From the cell containing the given text, extract its center point as [X, Y] coordinate. 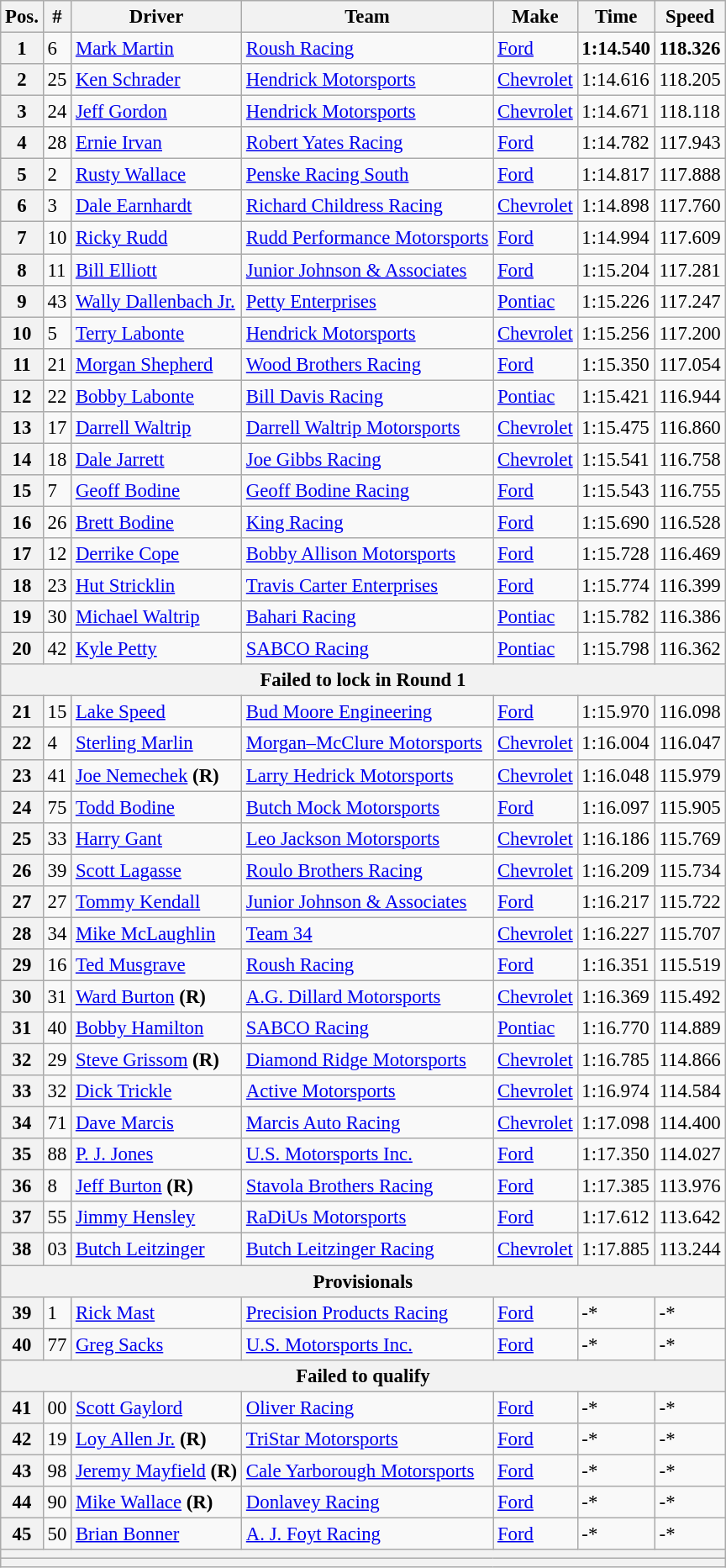
116.528 [690, 522]
Penske Racing South [368, 175]
115.734 [690, 870]
Greg Sacks [156, 1344]
Oliver Racing [368, 1407]
Sterling Marlin [156, 744]
1:15.728 [616, 554]
Wally Dallenbach Jr. [156, 301]
113.976 [690, 1186]
Bobby Hamilton [156, 1028]
117.888 [690, 175]
115.707 [690, 933]
114.400 [690, 1123]
Butch Leitzinger [156, 1249]
117.760 [690, 206]
1:14.540 [616, 49]
Bahari Racing [368, 617]
Diamond Ridge Motorsports [368, 1060]
1:17.885 [616, 1249]
Precision Products Racing [368, 1312]
Travis Carter Enterprises [368, 586]
118.326 [690, 49]
1:16.770 [616, 1028]
1:16.097 [616, 807]
Cale Yarborough Motorsports [368, 1470]
1:15.970 [616, 712]
77 [57, 1344]
116.098 [690, 712]
90 [57, 1502]
Butch Leitzinger Racing [368, 1249]
1:14.671 [616, 112]
Darrell Waltrip Motorsports [368, 428]
115.979 [690, 775]
13 [22, 428]
Geoff Bodine [156, 491]
Larry Hedrick Motorsports [368, 775]
Make [535, 17]
Failed to qualify [363, 1375]
71 [57, 1123]
117.054 [690, 364]
Joe Nemechek (R) [156, 775]
116.386 [690, 617]
Bobby Labonte [156, 396]
Mike McLaughlin [156, 933]
1:16.227 [616, 933]
A. J. Foyt Racing [368, 1534]
Leo Jackson Motorsports [368, 838]
1:16.974 [616, 1091]
14 [22, 459]
113.244 [690, 1249]
Jimmy Hensley [156, 1218]
Derrike Cope [156, 554]
Jeremy Mayfield (R) [156, 1470]
36 [22, 1186]
1:15.421 [616, 396]
113.642 [690, 1218]
115.519 [690, 965]
Dick Trickle [156, 1091]
116.399 [690, 586]
Richard Childress Racing [368, 206]
Bobby Allison Motorsports [368, 554]
Roulo Brothers Racing [368, 870]
Brett Bodine [156, 522]
Provisionals [363, 1281]
Ted Musgrave [156, 965]
118.205 [690, 80]
1:14.616 [616, 80]
1:15.256 [616, 333]
117.247 [690, 301]
1:15.226 [616, 301]
1:15.541 [616, 459]
114.866 [690, 1060]
TriStar Motorsports [368, 1439]
1:14.782 [616, 143]
116.362 [690, 649]
00 [57, 1407]
Morgan Shepherd [156, 364]
03 [57, 1249]
Rusty Wallace [156, 175]
75 [57, 807]
Petty Enterprises [368, 301]
King Racing [368, 522]
1:15.350 [616, 364]
Bud Moore Engineering [368, 712]
Michael Waltrip [156, 617]
50 [57, 1534]
1:15.798 [616, 649]
1:14.817 [616, 175]
Terry Labonte [156, 333]
1:17.098 [616, 1123]
35 [22, 1154]
Morgan–McClure Motorsports [368, 744]
Failed to lock in Round 1 [363, 680]
Kyle Petty [156, 649]
Active Motorsports [368, 1091]
1:15.475 [616, 428]
1:16.217 [616, 902]
Stavola Brothers Racing [368, 1186]
117.281 [690, 270]
Robert Yates Racing [368, 143]
Lake Speed [156, 712]
117.200 [690, 333]
Jeff Burton (R) [156, 1186]
1:15.774 [616, 586]
114.027 [690, 1154]
Ricky Rudd [156, 238]
Wood Brothers Racing [368, 364]
114.584 [690, 1091]
A.G. Dillard Motorsports [368, 996]
1:17.385 [616, 1186]
116.469 [690, 554]
Scott Lagasse [156, 870]
RaDiUs Motorsports [368, 1218]
Dale Jarrett [156, 459]
Bill Elliott [156, 270]
1:16.351 [616, 965]
88 [57, 1154]
P. J. Jones [156, 1154]
55 [57, 1218]
Team [368, 17]
117.943 [690, 143]
Joe Gibbs Racing [368, 459]
1:15.204 [616, 270]
Harry Gant [156, 838]
Ken Schrader [156, 80]
45 [22, 1534]
Scott Gaylord [156, 1407]
116.758 [690, 459]
116.860 [690, 428]
Mike Wallace (R) [156, 1502]
Steve Grissom (R) [156, 1060]
1:17.612 [616, 1218]
Geoff Bodine Racing [368, 491]
1:17.350 [616, 1154]
Darrell Waltrip [156, 428]
Bill Davis Racing [368, 396]
1:16.369 [616, 996]
Dave Marcis [156, 1123]
1:16.209 [616, 870]
Mark Martin [156, 49]
115.492 [690, 996]
118.118 [690, 112]
1:14.898 [616, 206]
Brian Bonner [156, 1534]
9 [22, 301]
Loy Allen Jr. (R) [156, 1439]
Donlavey Racing [368, 1502]
1:15.782 [616, 617]
115.905 [690, 807]
Todd Bodine [156, 807]
Ward Burton (R) [156, 996]
Rick Mast [156, 1312]
115.769 [690, 838]
98 [57, 1470]
Driver [156, 17]
1:16.785 [616, 1060]
Pos. [22, 17]
Time [616, 17]
1:16.004 [616, 744]
Speed [690, 17]
20 [22, 649]
Dale Earnhardt [156, 206]
114.889 [690, 1028]
1:16.186 [616, 838]
38 [22, 1249]
Butch Mock Motorsports [368, 807]
Rudd Performance Motorsports [368, 238]
116.944 [690, 396]
1:15.543 [616, 491]
116.047 [690, 744]
115.722 [690, 902]
Marcis Auto Racing [368, 1123]
116.755 [690, 491]
37 [22, 1218]
Team 34 [368, 933]
Ernie Irvan [156, 143]
117.609 [690, 238]
# [57, 17]
1:15.690 [616, 522]
Tommy Kendall [156, 902]
1:14.994 [616, 238]
Hut Stricklin [156, 586]
1:16.048 [616, 775]
44 [22, 1502]
Jeff Gordon [156, 112]
